Search for the cell housing the specified text and yield its (x, y) center coordinate. 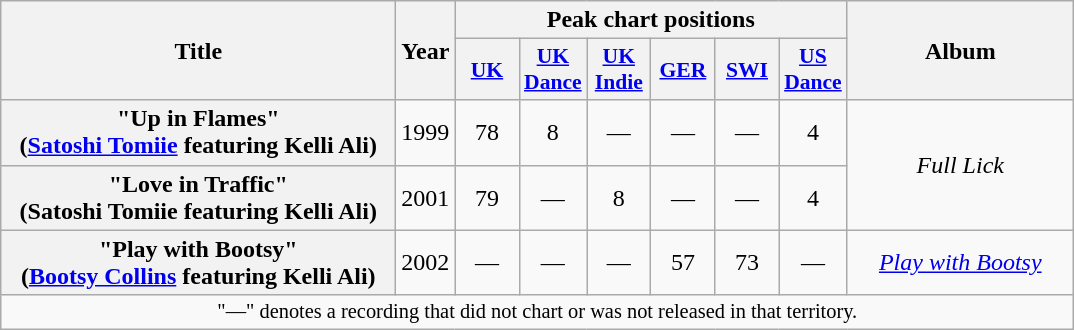
Full Lick (960, 165)
79 (487, 198)
"Up in Flames"(Satoshi Tomiie featuring Kelli Ali) (198, 132)
78 (487, 132)
UK (487, 70)
Title (198, 50)
2002 (426, 262)
Play with Bootsy (960, 262)
"Love in Traffic"(Satoshi Tomiie featuring Kelli Ali) (198, 198)
1999 (426, 132)
Album (960, 50)
Year (426, 50)
Peak chart positions (651, 20)
SWI (747, 70)
57 (683, 262)
"—" denotes a recording that did not chart or was not released in that territory. (538, 312)
US Dance (813, 70)
"Play with Bootsy"(Bootsy Collins featuring Kelli Ali) (198, 262)
2001 (426, 198)
GER (683, 70)
UK Indie (619, 70)
UK Dance (553, 70)
73 (747, 262)
